Return the [X, Y] coordinate for the center point of the cell that contains the specified text.  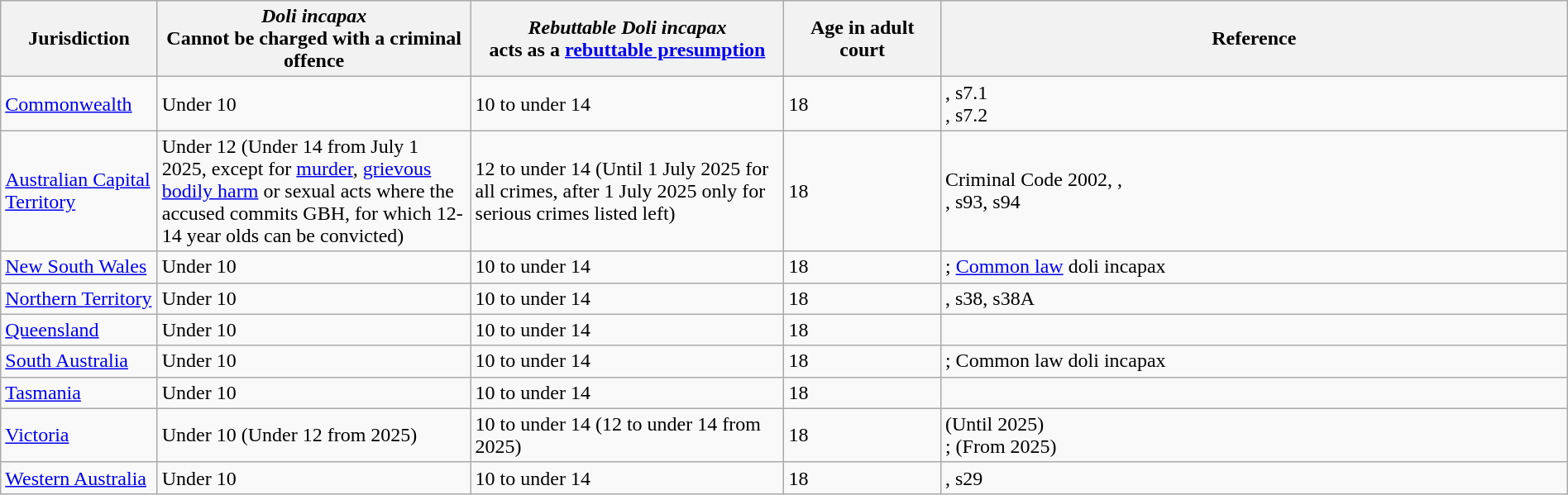
Age in adult court [862, 39]
Western Australia [79, 478]
Rebuttable Doli incapaxacts as a rebuttable presumption [627, 39]
Australian Capital Territory [79, 191]
New South Wales [79, 267]
Under 10 (Under 12 from 2025) [314, 435]
Criminal Code 2002, , , s93, s94 [1254, 191]
Queensland [79, 330]
10 to under 14 (12 to under 14 from 2025) [627, 435]
Northern Territory [79, 298]
Tasmania [79, 393]
, s7.1 , s7.2 [1254, 104]
, s29 [1254, 478]
(Until 2025); (From 2025) [1254, 435]
Reference [1254, 39]
Jurisdiction [79, 39]
, s38, s38A [1254, 298]
12 to under 14 (Until 1 July 2025 for all crimes, after 1 July 2025 only for serious crimes listed left) [627, 191]
South Australia [79, 361]
Doli incapaxCannot be charged with a criminal offence [314, 39]
Victoria [79, 435]
Commonwealth [79, 104]
